Detect which cell encompasses the target text, then output its [x, y] center coordinate. 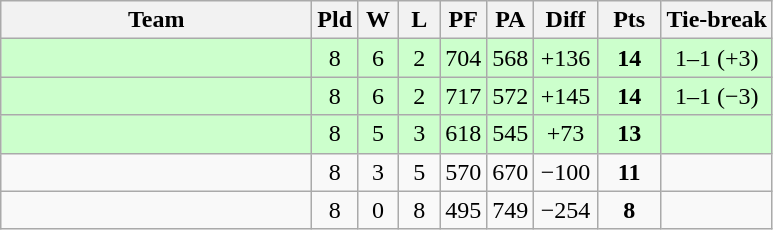
11 [629, 172]
0 [378, 210]
717 [464, 96]
495 [464, 210]
−254 [566, 210]
13 [629, 134]
+136 [566, 58]
Diff [566, 20]
PA [510, 20]
618 [464, 134]
Pld [335, 20]
545 [510, 134]
+145 [566, 96]
−100 [566, 172]
+73 [566, 134]
Team [156, 20]
749 [510, 210]
1–1 (−3) [717, 96]
L [420, 20]
PF [464, 20]
1–1 (+3) [717, 58]
704 [464, 58]
Pts [629, 20]
568 [510, 58]
570 [464, 172]
572 [510, 96]
W [378, 20]
670 [510, 172]
Tie-break [717, 20]
